Search for the cell housing the specified text and yield its (x, y) center coordinate. 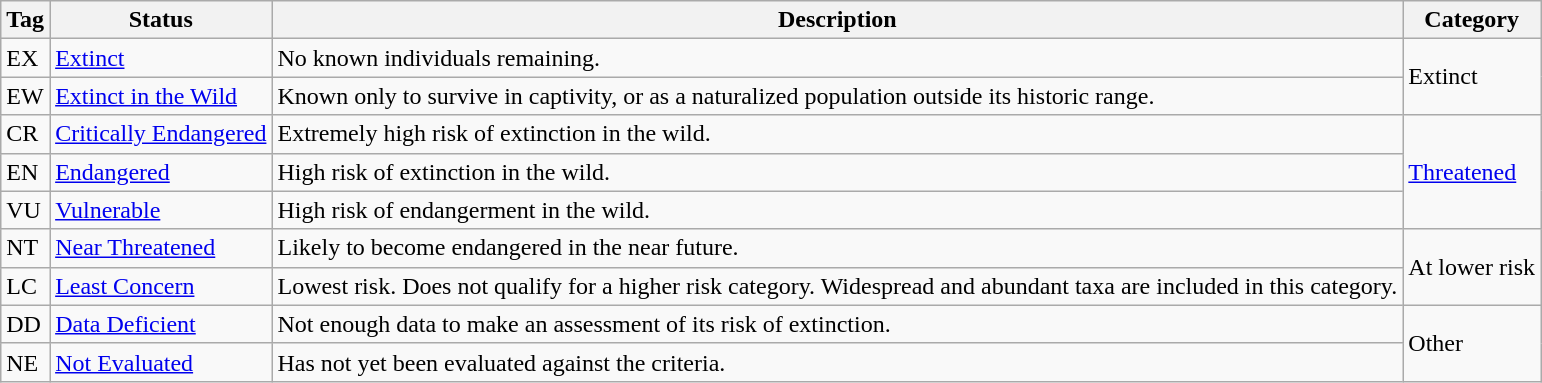
Extinct in the Wild (161, 96)
Likely to become endangered in the near future. (838, 248)
Threatened (1472, 172)
Least Concern (161, 286)
Near Threatened (161, 248)
High risk of extinction in the wild. (838, 172)
Endangered (161, 172)
Vulnerable (161, 210)
Status (161, 20)
Category (1472, 20)
DD (26, 324)
Tag (26, 20)
Known only to survive in captivity, or as a naturalized population outside its historic range. (838, 96)
At lower risk (1472, 267)
No known individuals remaining. (838, 58)
VU (26, 210)
Not Evaluated (161, 362)
Extremely high risk of extinction in the wild. (838, 134)
NT (26, 248)
LC (26, 286)
Critically Endangered (161, 134)
EN (26, 172)
NE (26, 362)
CR (26, 134)
High risk of endangerment in the wild. (838, 210)
EX (26, 58)
Not enough data to make an assessment of its risk of extinction. (838, 324)
Description (838, 20)
EW (26, 96)
Lowest risk. Does not qualify for a higher risk category. Widespread and abundant taxa are included in this category. (838, 286)
Other (1472, 343)
Has not yet been evaluated against the criteria. (838, 362)
Data Deficient (161, 324)
